Capture the cell that displays the provided text and extract its [X, Y] central coordinate. 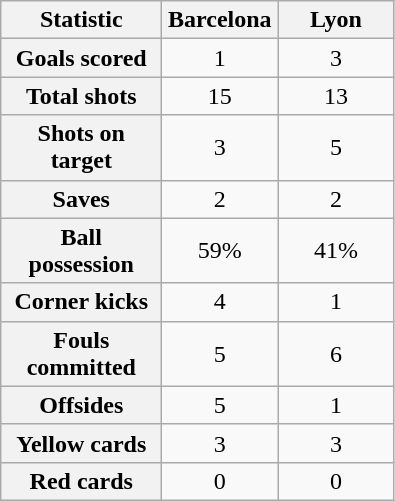
Offsides [82, 405]
15 [220, 96]
Total shots [82, 96]
6 [336, 354]
Fouls committed [82, 354]
41% [336, 250]
Shots on target [82, 148]
Yellow cards [82, 443]
Corner kicks [82, 302]
Goals scored [82, 58]
Red cards [82, 481]
13 [336, 96]
Statistic [82, 20]
Saves [82, 199]
Ball possession [82, 250]
Lyon [336, 20]
59% [220, 250]
4 [220, 302]
Barcelona [220, 20]
